Pinpoint the cell where the given text exists, returning its (x, y) midpoint coordinate. 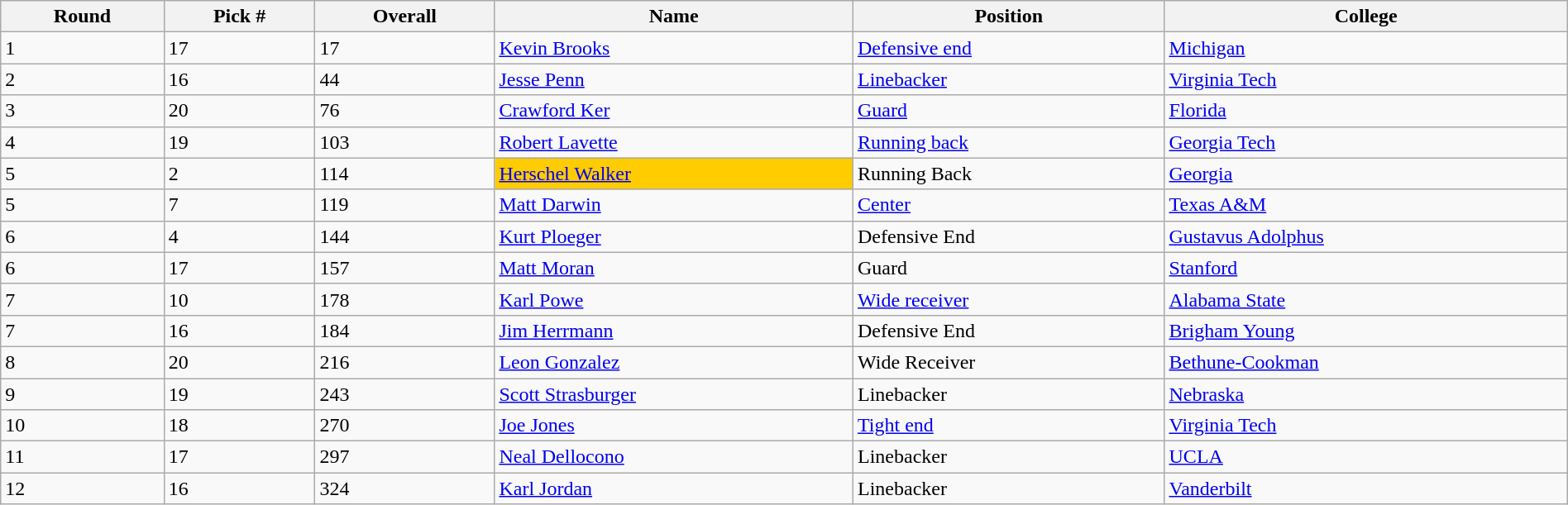
Florida (1366, 111)
12 (83, 488)
Leon Gonzalez (674, 362)
1 (83, 48)
College (1366, 17)
Running Back (1009, 174)
Brigham Young (1366, 331)
Wide Receiver (1009, 362)
Michigan (1366, 48)
Joe Jones (674, 426)
216 (405, 362)
Vanderbilt (1366, 488)
Nebraska (1366, 394)
Georgia Tech (1366, 142)
184 (405, 331)
76 (405, 111)
Wide receiver (1009, 299)
144 (405, 236)
243 (405, 394)
Alabama State (1366, 299)
Herschel Walker (674, 174)
103 (405, 142)
Name (674, 17)
UCLA (1366, 457)
Running back (1009, 142)
178 (405, 299)
Position (1009, 17)
Stanford (1366, 268)
Pick # (240, 17)
157 (405, 268)
Gustavus Adolphus (1366, 236)
Bethune-Cookman (1366, 362)
Tight end (1009, 426)
Karl Powe (674, 299)
Matt Darwin (674, 205)
Robert Lavette (674, 142)
Scott Strasburger (674, 394)
9 (83, 394)
18 (240, 426)
Jim Herrmann (674, 331)
Kurt Ploeger (674, 236)
324 (405, 488)
Texas A&M (1366, 205)
270 (405, 426)
Karl Jordan (674, 488)
3 (83, 111)
Crawford Ker (674, 111)
Kevin Brooks (674, 48)
Defensive end (1009, 48)
Georgia (1366, 174)
Overall (405, 17)
44 (405, 79)
Round (83, 17)
297 (405, 457)
119 (405, 205)
8 (83, 362)
114 (405, 174)
Jesse Penn (674, 79)
Center (1009, 205)
Neal Dellocono (674, 457)
Matt Moran (674, 268)
11 (83, 457)
